Locate the cell with the specified text and output its (X, Y) center coordinate. 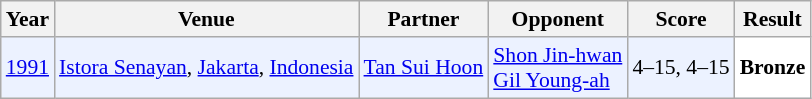
1991 (28, 68)
Istora Senayan, Jakarta, Indonesia (206, 68)
Year (28, 19)
Partner (424, 19)
Result (773, 19)
4–15, 4–15 (680, 68)
Shon Jin-hwan Gil Young-ah (558, 68)
Opponent (558, 19)
Score (680, 19)
Venue (206, 19)
Tan Sui Hoon (424, 68)
Bronze (773, 68)
